Output the [x, y] coordinate of the center of the cell containing the given text.  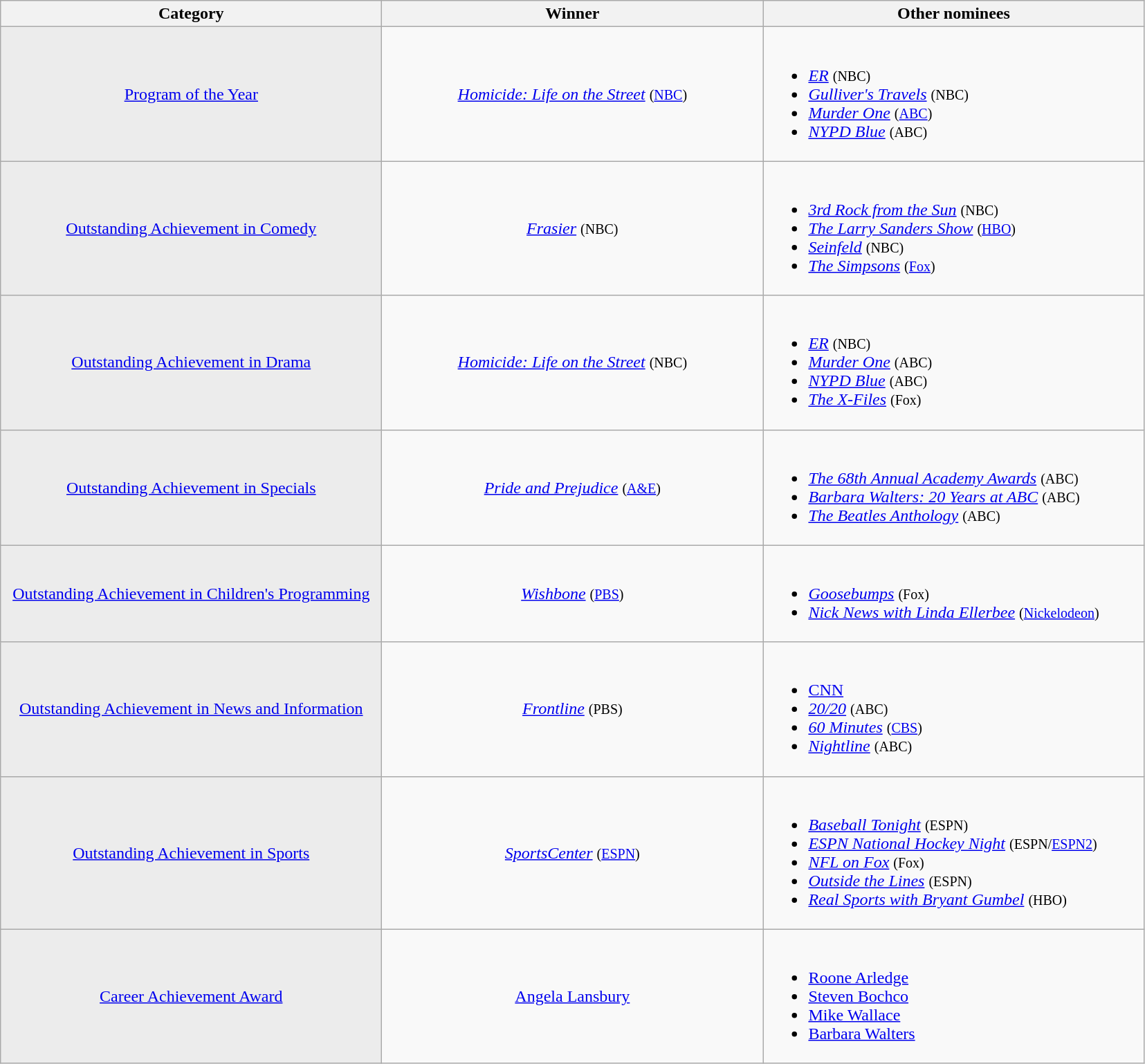
Category [191, 14]
Outstanding Achievement in Comedy [191, 228]
SportsCenter (ESPN) [573, 852]
Program of the Year [191, 94]
Pride and Prejudice (A&E) [573, 487]
Wishbone (PBS) [573, 594]
ER (NBC)Murder One (ABC)NYPD Blue (ABC)The X-Files (Fox) [953, 363]
Angela Lansbury [573, 996]
3rd Rock from the Sun (NBC)The Larry Sanders Show (HBO)Seinfeld (NBC)The Simpsons (Fox) [953, 228]
Outstanding Achievement in Drama [191, 363]
Other nominees [953, 14]
Outstanding Achievement in Sports [191, 852]
Frontline (PBS) [573, 709]
Baseball Tonight (ESPN)ESPN National Hockey Night (ESPN/ESPN2)NFL on Fox (Fox)Outside the Lines (ESPN)Real Sports with Bryant Gumbel (HBO) [953, 852]
Goosebumps (Fox)Nick News with Linda Ellerbee (Nickelodeon) [953, 594]
Roone ArledgeSteven BochcoMike WallaceBarbara Walters [953, 996]
The 68th Annual Academy Awards (ABC)Barbara Walters: 20 Years at ABC (ABC)The Beatles Anthology (ABC) [953, 487]
CNN20/20 (ABC)60 Minutes (CBS)Nightline (ABC) [953, 709]
Outstanding Achievement in Specials [191, 487]
Winner [573, 14]
Outstanding Achievement in News and Information [191, 709]
Outstanding Achievement in Children's Programming [191, 594]
ER (NBC)Gulliver's Travels (NBC)Murder One (ABC)NYPD Blue (ABC) [953, 94]
Frasier (NBC) [573, 228]
Career Achievement Award [191, 996]
